For the text-containing cell, return its midpoint in [X, Y] coordinate format. 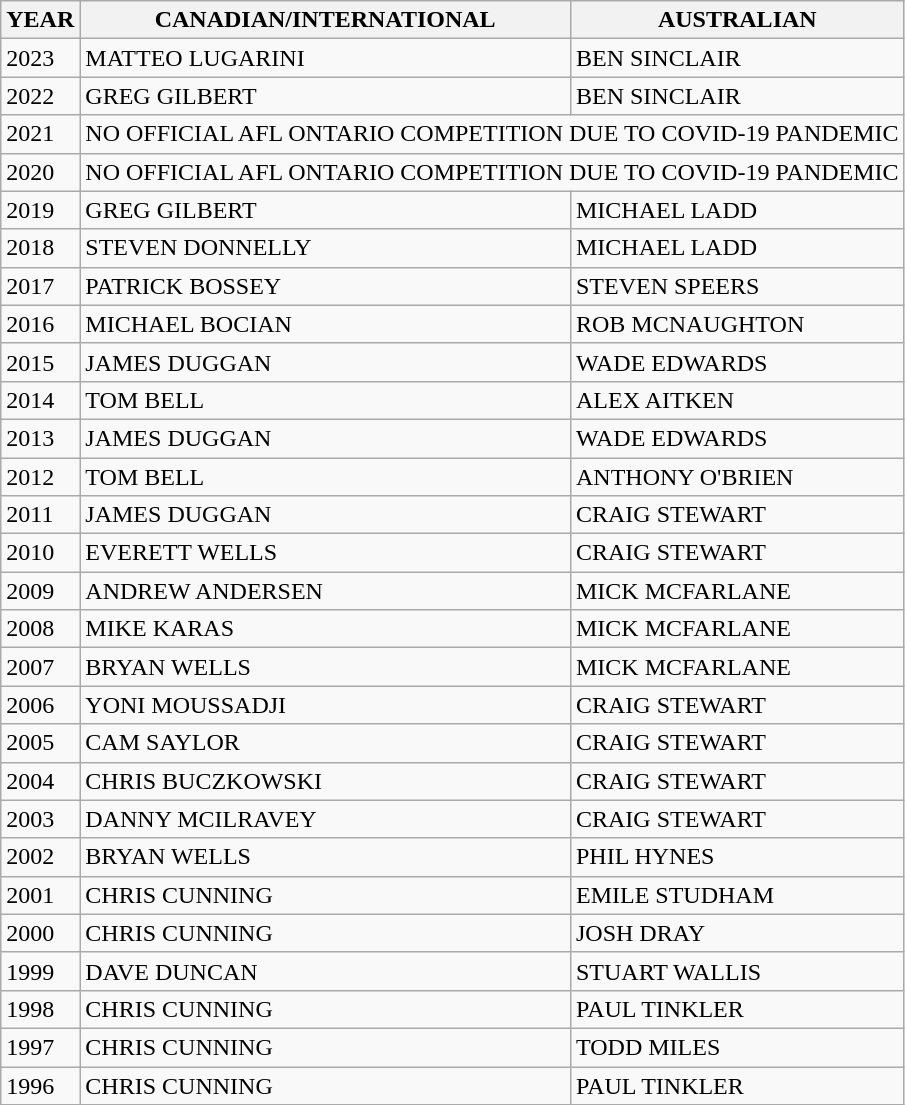
1999 [40, 971]
2002 [40, 857]
2000 [40, 933]
2003 [40, 819]
2014 [40, 400]
STEVEN SPEERS [737, 286]
2011 [40, 515]
CANADIAN/INTERNATIONAL [326, 20]
DANNY MCILRAVEY [326, 819]
AUSTRALIAN [737, 20]
2015 [40, 362]
2020 [40, 172]
1997 [40, 1047]
EVERETT WELLS [326, 553]
PHIL HYNES [737, 857]
2004 [40, 781]
1998 [40, 1009]
JOSH DRAY [737, 933]
DAVE DUNCAN [326, 971]
ANDREW ANDERSEN [326, 591]
MIKE KARAS [326, 629]
2023 [40, 58]
2013 [40, 438]
TODD MILES [737, 1047]
2005 [40, 743]
MICHAEL BOCIAN [326, 324]
2019 [40, 210]
CHRIS BUCZKOWSKI [326, 781]
CAM SAYLOR [326, 743]
2001 [40, 895]
YONI MOUSSADJI [326, 705]
2010 [40, 553]
ANTHONY O'BRIEN [737, 477]
2007 [40, 667]
2017 [40, 286]
ALEX AITKEN [737, 400]
STEVEN DONNELLY [326, 248]
2016 [40, 324]
2009 [40, 591]
2012 [40, 477]
2021 [40, 134]
2022 [40, 96]
ROB MCNAUGHTON [737, 324]
YEAR [40, 20]
2008 [40, 629]
2018 [40, 248]
2006 [40, 705]
PATRICK BOSSEY [326, 286]
STUART WALLIS [737, 971]
MATTEO LUGARINI [326, 58]
EMILE STUDHAM [737, 895]
1996 [40, 1085]
